From the cell containing the given text, extract its center point as [X, Y] coordinate. 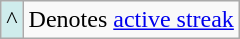
Denotes active streak [131, 20]
^ [12, 20]
